Detect which cell encompasses the target text, then output its (x, y) center coordinate. 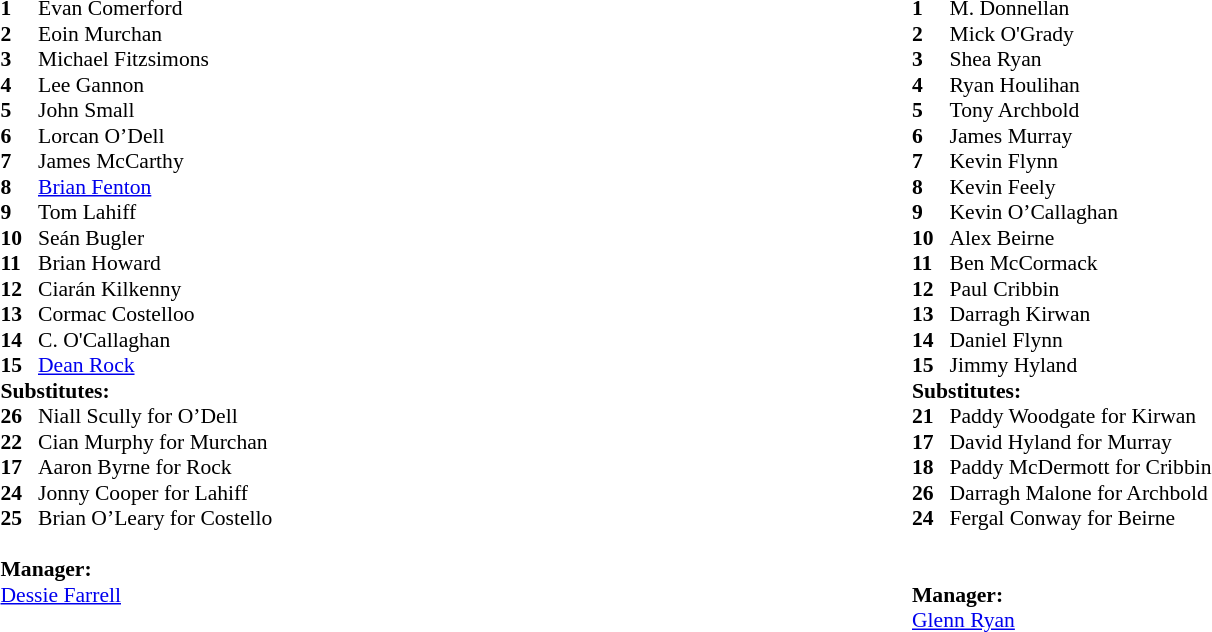
Tony Archbold (1080, 111)
Cian Murphy for Murchan (155, 442)
C. O'Callaghan (155, 340)
Kevin Feely (1080, 187)
Lorcan O’Dell (155, 136)
Shea Ryan (1080, 59)
Paddy McDermott for Cribbin (1080, 467)
Lee Gannon (155, 85)
Dean Rock (155, 365)
Mick O'Grady (1080, 34)
Kevin O’Callaghan (1080, 213)
22 (19, 442)
Niall Scully for O’Dell (155, 417)
Brian O’Leary for Costello (155, 519)
Kevin Flynn (1080, 161)
Brian Fenton (155, 187)
Paul Cribbin (1080, 289)
Dessie Farrell (136, 595)
David Hyland for Murray (1080, 442)
18 (931, 467)
Ben McCormack (1080, 263)
Paddy Woodgate for Kirwan (1080, 417)
Darragh Kirwan (1080, 315)
Michael Fitzsimons (155, 59)
25 (19, 519)
Ciarán Kilkenny (155, 289)
John Small (155, 111)
21 (931, 417)
Darragh Malone for Archbold (1080, 493)
Jonny Cooper for Lahiff (155, 493)
James Murray (1080, 136)
Aaron Byrne for Rock (155, 467)
Alex Beirne (1080, 238)
Brian Howard (155, 263)
Eoin Murchan (155, 34)
Cormac Costelloo (155, 315)
Fergal Conway for Beirne (1080, 519)
Seán Bugler (155, 238)
James McCarthy (155, 161)
Daniel Flynn (1080, 340)
Jimmy Hyland (1080, 365)
Tom Lahiff (155, 213)
Ryan Houlihan (1080, 85)
